Capture the cell that displays the provided text and extract its [x, y] central coordinate. 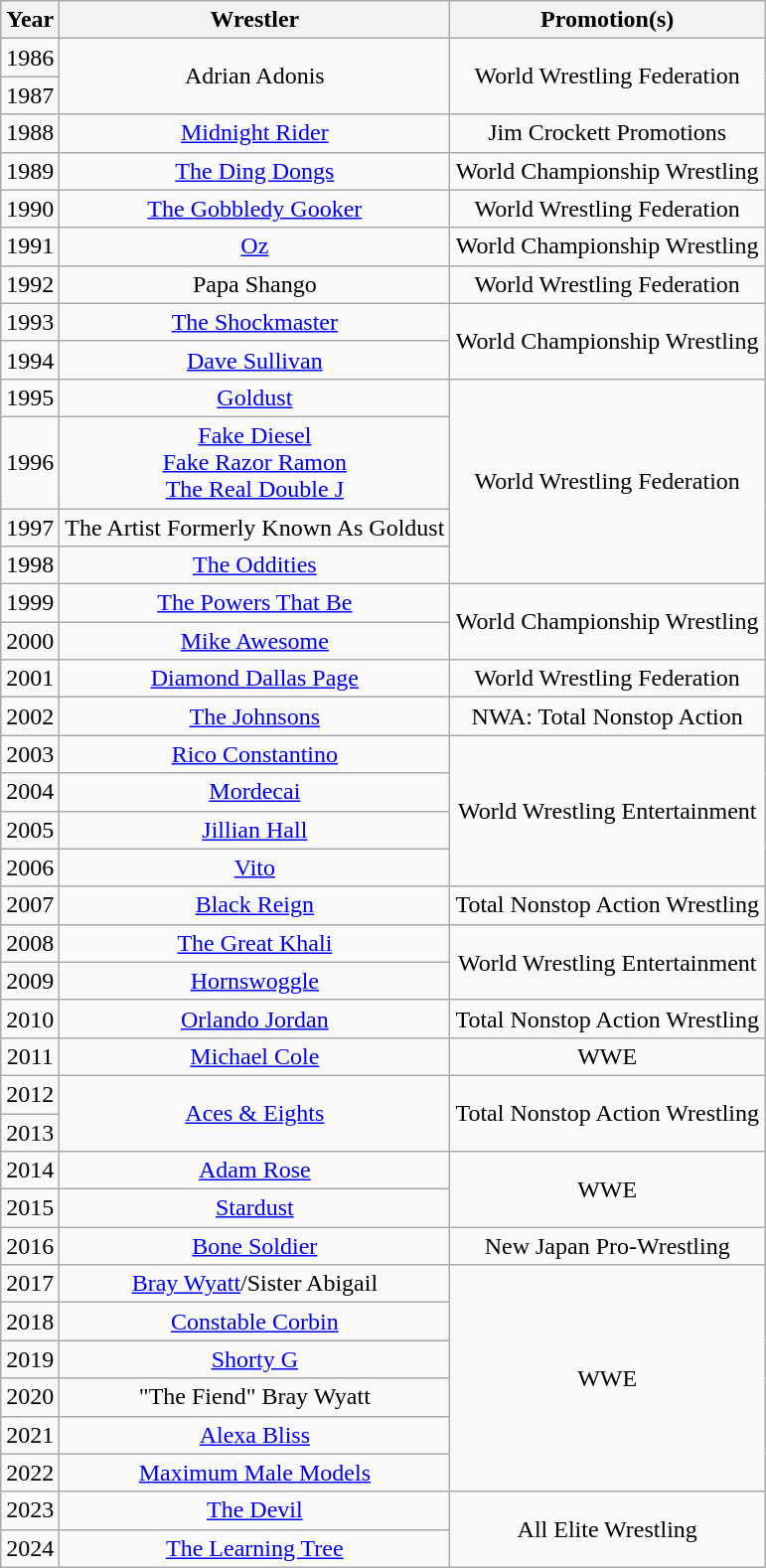
Adrian Adonis [254, 77]
Shorty G [254, 1359]
2013 [30, 1132]
Black Reign [254, 905]
Hornswoggle [254, 981]
"The Fiend" Bray Wyatt [254, 1397]
2015 [30, 1208]
1998 [30, 565]
Goldust [254, 397]
All Elite Wrestling [608, 1529]
Papa Shango [254, 284]
Adam Rose [254, 1171]
1993 [30, 322]
2003 [30, 754]
1986 [30, 58]
Wrestler [254, 20]
Midnight Rider [254, 133]
Bone Soldier [254, 1246]
2022 [30, 1473]
Vito [254, 867]
Bray Wyatt/Sister Abigail [254, 1284]
2020 [30, 1397]
2019 [30, 1359]
1991 [30, 246]
The Oddities [254, 565]
1999 [30, 603]
2005 [30, 830]
Mordecai [254, 792]
Oz [254, 246]
Jillian Hall [254, 830]
2010 [30, 1019]
1995 [30, 397]
2002 [30, 716]
2001 [30, 679]
1990 [30, 209]
The Johnsons [254, 716]
The Great Khali [254, 943]
Jim Crockett Promotions [608, 133]
2000 [30, 641]
The Learning Tree [254, 1548]
2009 [30, 981]
2017 [30, 1284]
1994 [30, 360]
2011 [30, 1056]
Maximum Male Models [254, 1473]
Fake DieselFake Razor RamonThe Real Double J [254, 462]
Orlando Jordan [254, 1019]
2021 [30, 1435]
2008 [30, 943]
2004 [30, 792]
1992 [30, 284]
New Japan Pro-Wrestling [608, 1246]
1987 [30, 95]
Alexa Bliss [254, 1435]
The Ding Dongs [254, 171]
Dave Sullivan [254, 360]
2016 [30, 1246]
Michael Cole [254, 1056]
2007 [30, 905]
The Devil [254, 1510]
Year [30, 20]
1988 [30, 133]
Rico Constantino [254, 754]
The Powers That Be [254, 603]
The Shockmaster [254, 322]
2023 [30, 1510]
Diamond Dallas Page [254, 679]
1996 [30, 462]
2006 [30, 867]
NWA: Total Nonstop Action [608, 716]
Promotion(s) [608, 20]
The Artist Formerly Known As Goldust [254, 528]
2024 [30, 1548]
2014 [30, 1171]
1989 [30, 171]
Mike Awesome [254, 641]
2018 [30, 1322]
Aces & Eights [254, 1113]
Constable Corbin [254, 1322]
1997 [30, 528]
The Gobbledy Gooker [254, 209]
Stardust [254, 1208]
2012 [30, 1094]
